Find where the given text appears and provide that cell's center as (X, Y) coordinate. 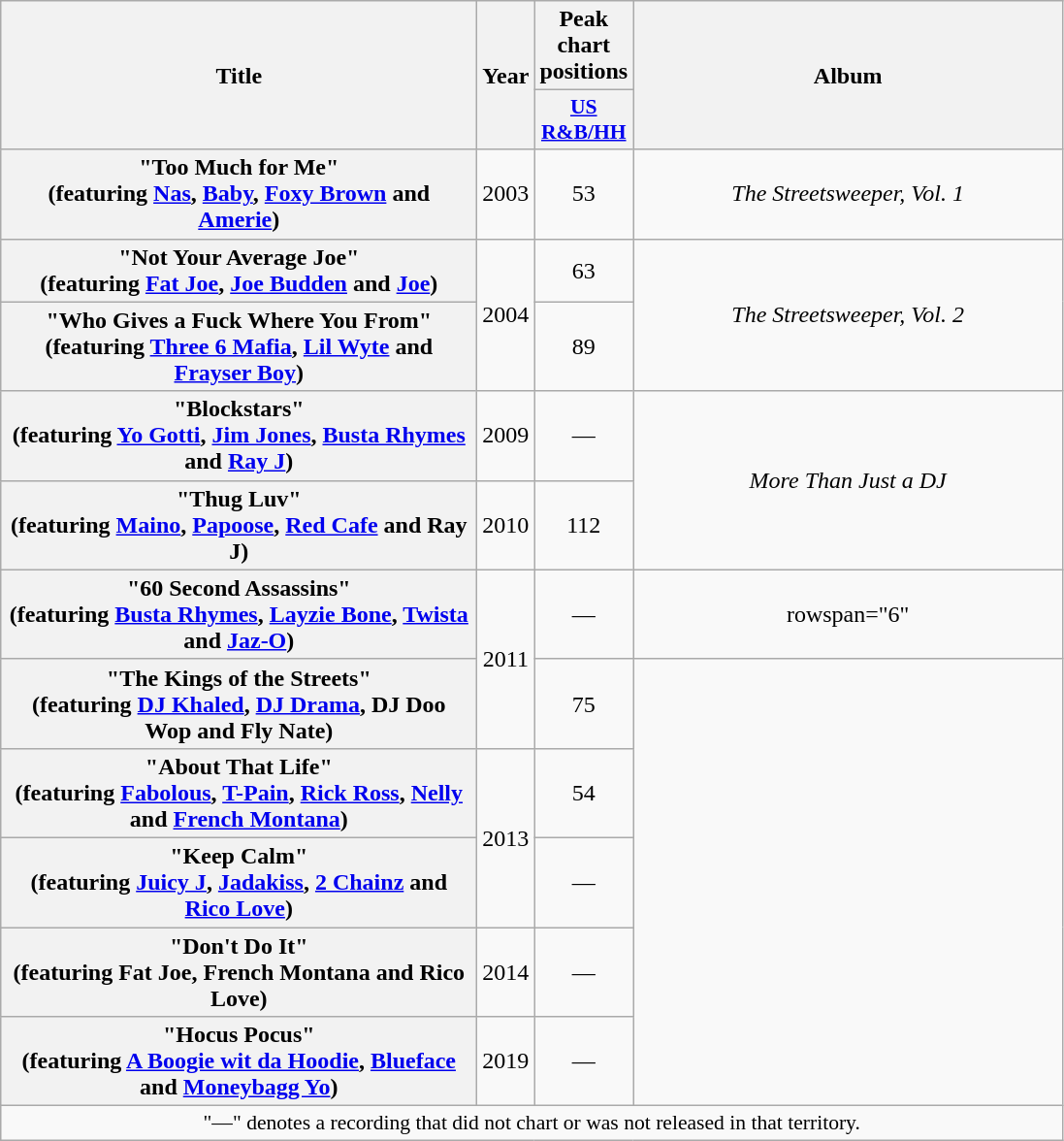
The Streetsweeper, Vol. 1 (848, 194)
89 (584, 346)
Album (848, 76)
"Hocus Pocus"(featuring A Boogie wit da Hoodie, Blueface and Moneybagg Yo) (239, 1061)
"Thug Luv"(featuring Maino, Papoose, Red Cafe and Ray J) (239, 525)
Title (239, 76)
"Too Much for Me" (featuring Nas, Baby, Foxy Brown and Amerie) (239, 194)
rowspan="6" (848, 614)
2019 (506, 1061)
"Who Gives a Fuck Where You From" (featuring Three 6 Mafia, Lil Wyte and Frayser Boy) (239, 346)
53 (584, 194)
2003 (506, 194)
Year (506, 76)
2013 (506, 837)
54 (584, 793)
2009 (506, 436)
The Streetsweeper, Vol. 2 (848, 314)
"Not Your Average Joe" (featuring Fat Joe, Joe Budden and Joe) (239, 270)
"Blockstars"(featuring Yo Gotti, Jim Jones, Busta Rhymes and Ray J) (239, 436)
2011 (506, 659)
"Don't Do It"(featuring Fat Joe, French Montana and Rico Love) (239, 972)
63 (584, 270)
"Keep Calm"(featuring Juicy J, Jadakiss, 2 Chainz and Rico Love) (239, 882)
"—" denotes a recording that did not chart or was not released in that territory. (532, 1124)
75 (584, 703)
"60 Second Assassins" (featuring Busta Rhymes, Layzie Bone, Twista and Jaz-O) (239, 614)
"The Kings of the Streets" (featuring DJ Khaled, DJ Drama, DJ Doo Wop and Fly Nate) (239, 703)
More Than Just a DJ (848, 480)
USR&B/HH (584, 120)
"About That Life"(featuring Fabolous, T-Pain, Rick Ross, Nelly and French Montana) (239, 793)
2014 (506, 972)
112 (584, 525)
2004 (506, 314)
Peak chart positions (584, 46)
2010 (506, 525)
